Detect which cell encompasses the target text, then output its [X, Y] center coordinate. 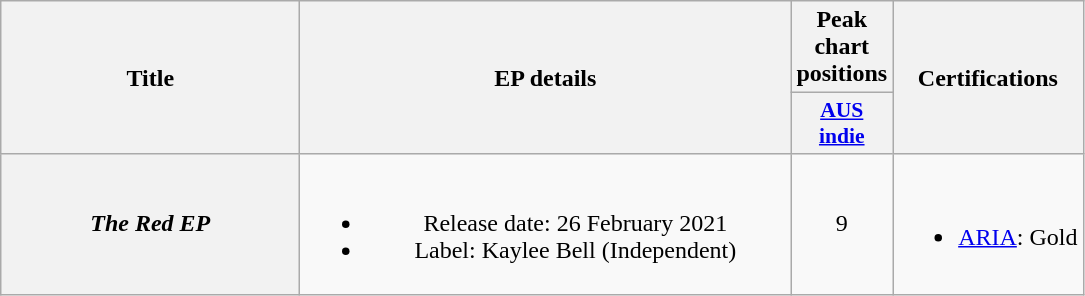
Title [150, 78]
AUS indie [842, 124]
Release date: 26 February 2021Label: Kaylee Bell (Independent) [546, 224]
9 [842, 224]
Peak chart positions [842, 47]
Certifications [988, 78]
The Red EP [150, 224]
ARIA: Gold [988, 224]
EP details [546, 78]
